Scan for the cell matching the given text and deliver its [x, y] coordinate at center. 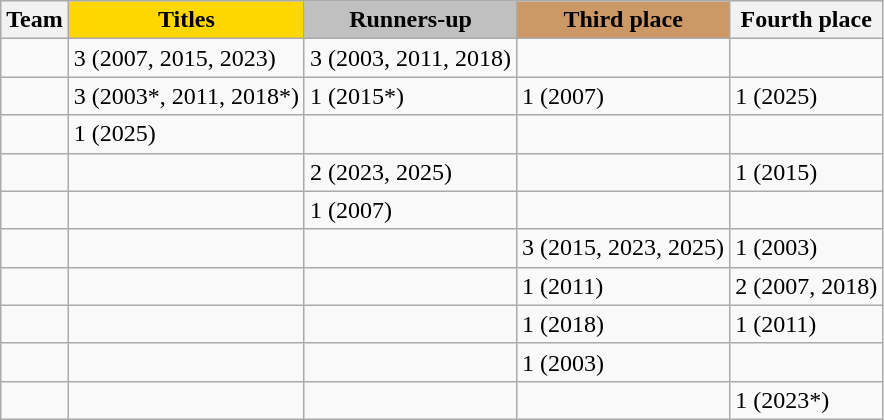
3 (2007, 2015, 2023) [186, 58]
Fourth place [806, 20]
1 (2015*) [410, 96]
Runners-up [410, 20]
1 (2018) [624, 324]
2 (2023, 2025) [410, 172]
3 (2003*, 2011, 2018*) [186, 96]
Team [35, 20]
2 (2007, 2018) [806, 286]
Titles [186, 20]
3 (2015, 2023, 2025) [624, 248]
3 (2003, 2011, 2018) [410, 58]
Third place [624, 20]
1 (2015) [806, 172]
1 (2023*) [806, 400]
